Locate the cell with the specified text and output its (x, y) center coordinate. 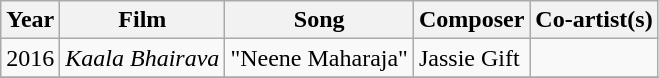
Song (320, 20)
Jassie Gift (471, 58)
Co-artist(s) (594, 20)
2016 (30, 58)
Composer (471, 20)
"Neene Maharaja" (320, 58)
Film (142, 20)
Year (30, 20)
Kaala Bhairava (142, 58)
